Scan for the cell matching the given text and deliver its [X, Y] coordinate at center. 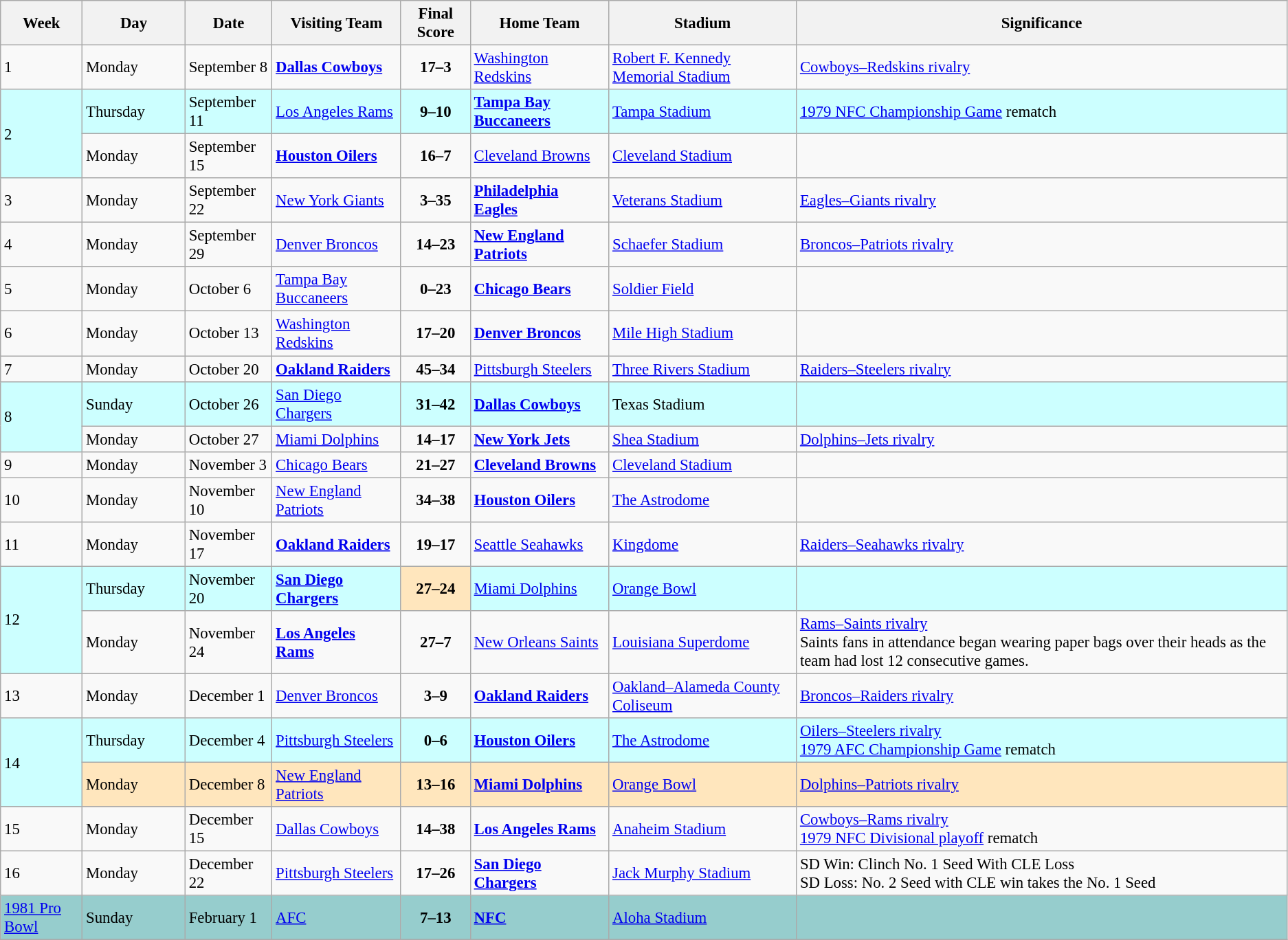
November 10 [228, 500]
17–20 [436, 334]
Week [41, 23]
September 15 [228, 157]
Mile High Stadium [702, 334]
13 [41, 695]
Anaheim Stadium [702, 829]
Home Team [539, 23]
September 22 [228, 201]
4 [41, 245]
Broncos–Raiders rivalry [1042, 695]
14–38 [436, 829]
September 11 [228, 111]
0–23 [436, 289]
October 20 [228, 369]
Soldier Field [702, 289]
Rams–Saints rivalrySaints fans in attendance began wearing paper bags over their heads as the team had lost 12 consecutive games. [1042, 642]
10 [41, 500]
AFC [337, 918]
7 [41, 369]
Day [134, 23]
Raiders–Seahawks rivalry [1042, 544]
2 [41, 133]
February 1 [228, 918]
Final Score [436, 23]
Three Rivers Stadium [702, 369]
NFC [539, 918]
1 [41, 67]
Aloha Stadium [702, 918]
21–27 [436, 465]
Philadelphia Eagles [539, 201]
11 [41, 544]
November 17 [228, 544]
17–3 [436, 67]
7–13 [436, 918]
October 6 [228, 289]
Dolphins–Patriots rivalry [1042, 785]
Visiting Team [337, 23]
November 24 [228, 642]
Schaefer Stadium [702, 245]
December 15 [228, 829]
13–16 [436, 785]
34–38 [436, 500]
Cowboys–Redskins rivalry [1042, 67]
September 29 [228, 245]
9 [41, 465]
Raiders–Steelers rivalry [1042, 369]
27–24 [436, 588]
9–10 [436, 111]
Dolphins–Jets rivalry [1042, 439]
15 [41, 829]
Louisiana Superdome [702, 642]
September 8 [228, 67]
December 1 [228, 695]
8 [41, 416]
New York Giants [337, 201]
October 13 [228, 334]
Cowboys–Rams rivalry1979 NFC Divisional playoff rematch [1042, 829]
3–35 [436, 201]
Veterans Stadium [702, 201]
12 [41, 620]
December 8 [228, 785]
14–23 [436, 245]
New York Jets [539, 439]
Broncos–Patriots rivalry [1042, 245]
14–17 [436, 439]
Seattle Seahawks [539, 544]
16–7 [436, 157]
Oilers–Steelers rivalry1979 AFC Championship Game rematch [1042, 741]
Oakland–Alameda County Coliseum [702, 695]
SD Win: Clinch No. 1 Seed With CLE LossSD Loss: No. 2 Seed with CLE win takes the No. 1 Seed [1042, 874]
December 22 [228, 874]
Date [228, 23]
Tampa Stadium [702, 111]
3 [41, 201]
14 [41, 763]
45–34 [436, 369]
Texas Stadium [702, 404]
October 27 [228, 439]
16 [41, 874]
November 3 [228, 465]
December 4 [228, 741]
0–6 [436, 741]
31–42 [436, 404]
November 20 [228, 588]
3–9 [436, 695]
October 26 [228, 404]
Robert F. Kennedy Memorial Stadium [702, 67]
Kingdome [702, 544]
Significance [1042, 23]
17–26 [436, 874]
5 [41, 289]
Jack Murphy Stadium [702, 874]
1979 NFC Championship Game rematch [1042, 111]
Eagles–Giants rivalry [1042, 201]
Shea Stadium [702, 439]
Stadium [702, 23]
6 [41, 334]
19–17 [436, 544]
27–7 [436, 642]
1981 Pro Bowl [41, 918]
New Orleans Saints [539, 642]
